Return the [x, y] coordinate for the center point of the cell that contains the specified text.  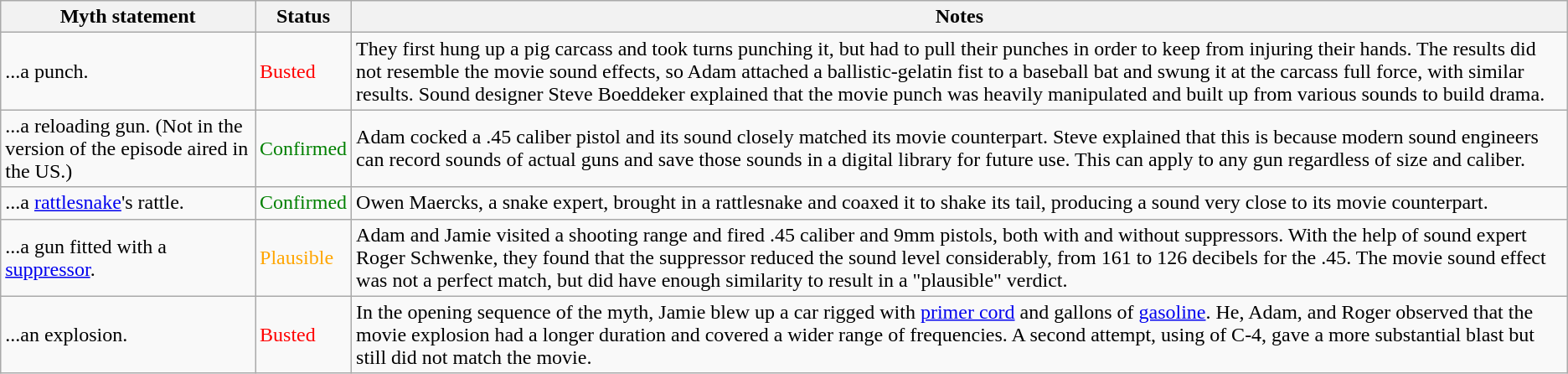
Plausible [303, 257]
...a rattlesnake's rattle. [128, 203]
Status [303, 17]
...a punch. [128, 71]
Notes [960, 17]
...an explosion. [128, 335]
...a reloading gun. (Not in the version of the episode aired in the US.) [128, 148]
Owen Maercks, a snake expert, brought in a rattlesnake and coaxed it to shake its tail, producing a sound very close to its movie counterpart. [960, 203]
Myth statement [128, 17]
...a gun fitted with a suppressor. [128, 257]
